Identify which cell holds the provided text, then report its (x, y) central coordinate. 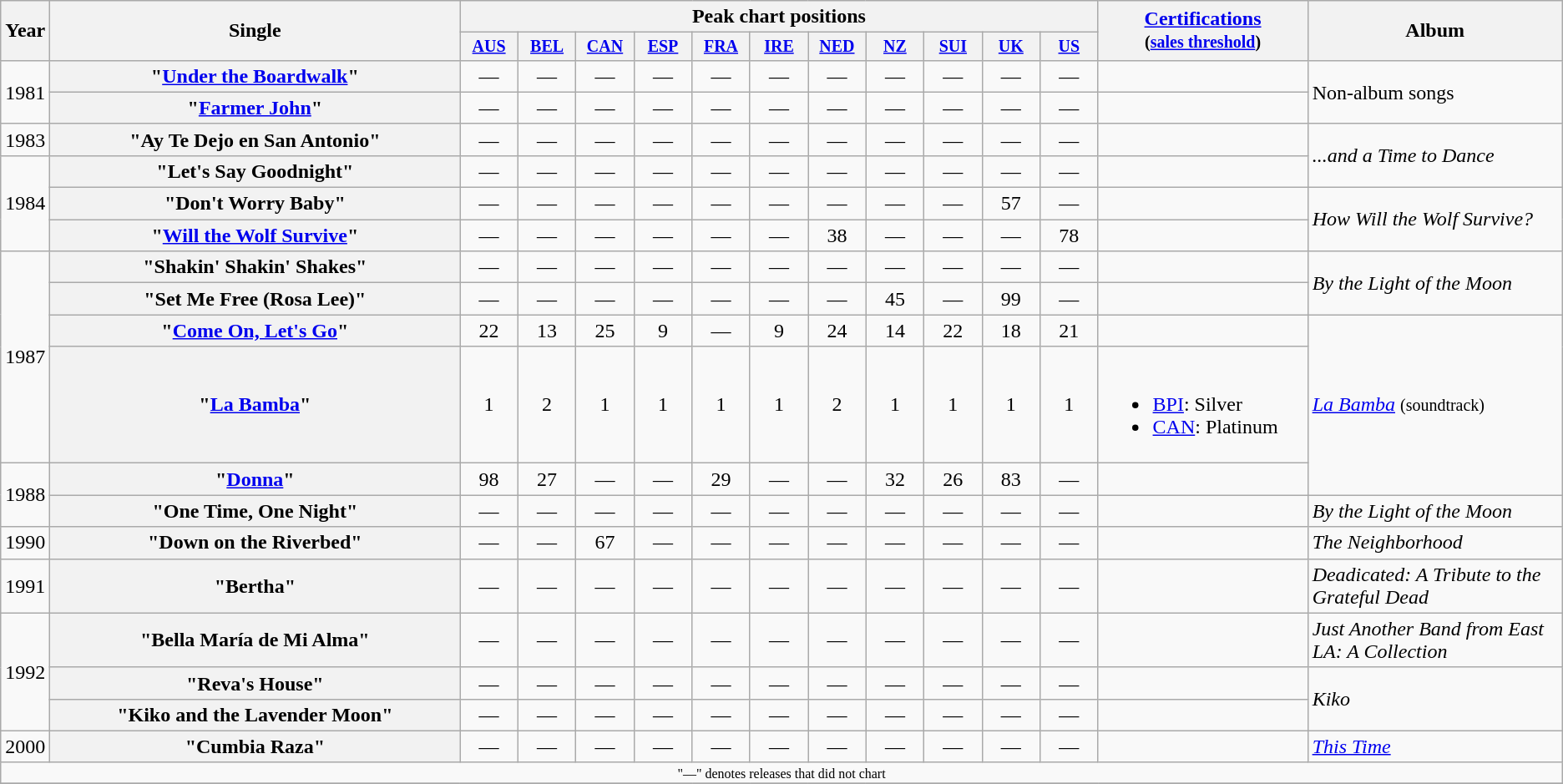
BPI: SilverCAN: Platinum (1202, 405)
1987 (25, 357)
1992 (25, 671)
45 (895, 299)
"Don't Worry Baby" (255, 204)
"Set Me Free (Rosa Lee)" (255, 299)
"Ay Te Dejo en San Antonio" (255, 139)
1991 (25, 586)
...and a Time to Dance (1434, 155)
Year (25, 31)
1984 (25, 203)
AUS (489, 47)
78 (1069, 235)
This Time (1434, 746)
13 (546, 331)
"Under the Boardwalk" (255, 76)
67 (604, 543)
"—" denotes releases that did not chart (781, 772)
1981 (25, 92)
"Kiko and the Lavender Moon" (255, 715)
83 (1010, 479)
29 (721, 479)
98 (489, 479)
38 (837, 235)
How Will the Wolf Survive? (1434, 220)
"Down on the Riverbed" (255, 543)
1988 (25, 495)
1990 (25, 543)
18 (1010, 331)
FRA (721, 47)
"Bertha" (255, 586)
Certifications(sales threshold) (1202, 31)
32 (895, 479)
14 (895, 331)
SUI (953, 47)
"Come On, Let's Go" (255, 331)
2000 (25, 746)
Deadicated: A Tribute to the Grateful Dead (1434, 586)
The Neighborhood (1434, 543)
"Bella María de Mi Alma" (255, 640)
UK (1010, 47)
NED (837, 47)
Just Another Band from East LA: A Collection (1434, 640)
NZ (895, 47)
"Donna" (255, 479)
27 (546, 479)
BEL (546, 47)
99 (1010, 299)
"Cumbia Raza" (255, 746)
IRE (778, 47)
"Let's Say Goodnight" (255, 171)
"Will the Wolf Survive" (255, 235)
24 (837, 331)
Kiko (1434, 699)
21 (1069, 331)
Single (255, 31)
1983 (25, 139)
US (1069, 47)
ESP (663, 47)
Album (1434, 31)
"One Time, One Night" (255, 511)
"Farmer John" (255, 108)
La Bamba (soundtrack) (1434, 405)
CAN (604, 47)
Peak chart positions (779, 17)
25 (604, 331)
57 (1010, 204)
26 (953, 479)
Non-album songs (1434, 92)
"Shakin' Shakin' Shakes" (255, 267)
"La Bamba" (255, 405)
"Reva's House" (255, 683)
